Capture the cell that displays the provided text and extract its [X, Y] central coordinate. 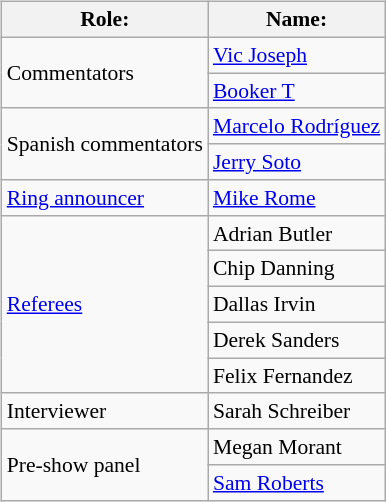
Pre-show panel [105, 464]
Sam Roberts [296, 483]
Jerry Soto [296, 162]
Adrian Butler [296, 233]
Chip Danning [296, 269]
Role: [105, 20]
Commentators [105, 72]
Name: [296, 20]
Sarah Schreiber [296, 411]
Derek Sanders [296, 340]
Mike Rome [296, 198]
Referees [105, 304]
Booker T [296, 91]
Interviewer [105, 411]
Spanish commentators [105, 144]
Vic Joseph [296, 55]
Dallas Irvin [296, 305]
Marcelo Rodríguez [296, 126]
Ring announcer [105, 198]
Megan Morant [296, 447]
Felix Fernandez [296, 376]
